For the text-containing cell, return its midpoint in (X, Y) coordinate format. 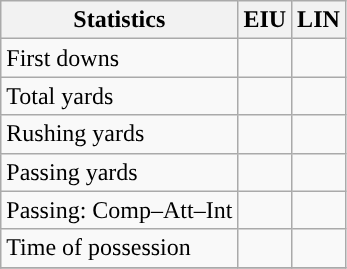
Passing yards (120, 172)
Statistics (120, 20)
LIN (319, 20)
Total yards (120, 96)
Rushing yards (120, 134)
Time of possession (120, 248)
EIU (265, 20)
First downs (120, 58)
Passing: Comp–Att–Int (120, 210)
